Return [X, Y] of the center of cell containing provided text 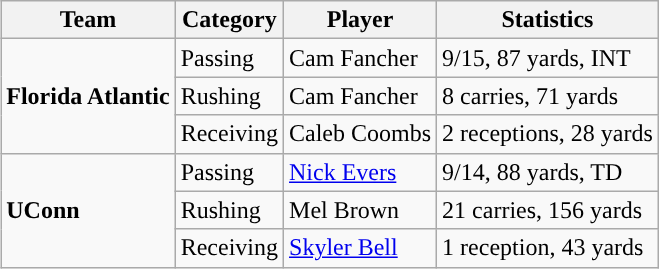
Skyler Bell [360, 248]
Team [88, 20]
9/15, 87 yards, INT [548, 58]
Nick Evers [360, 172]
UConn [88, 210]
Player [360, 20]
21 carries, 156 yards [548, 210]
1 reception, 43 yards [548, 248]
Florida Atlantic [88, 96]
9/14, 88 yards, TD [548, 172]
Caleb Coombs [360, 134]
Category [229, 20]
2 receptions, 28 yards [548, 134]
Mel Brown [360, 210]
8 carries, 71 yards [548, 96]
Statistics [548, 20]
